Detect which cell encompasses the target text, then output its [X, Y] center coordinate. 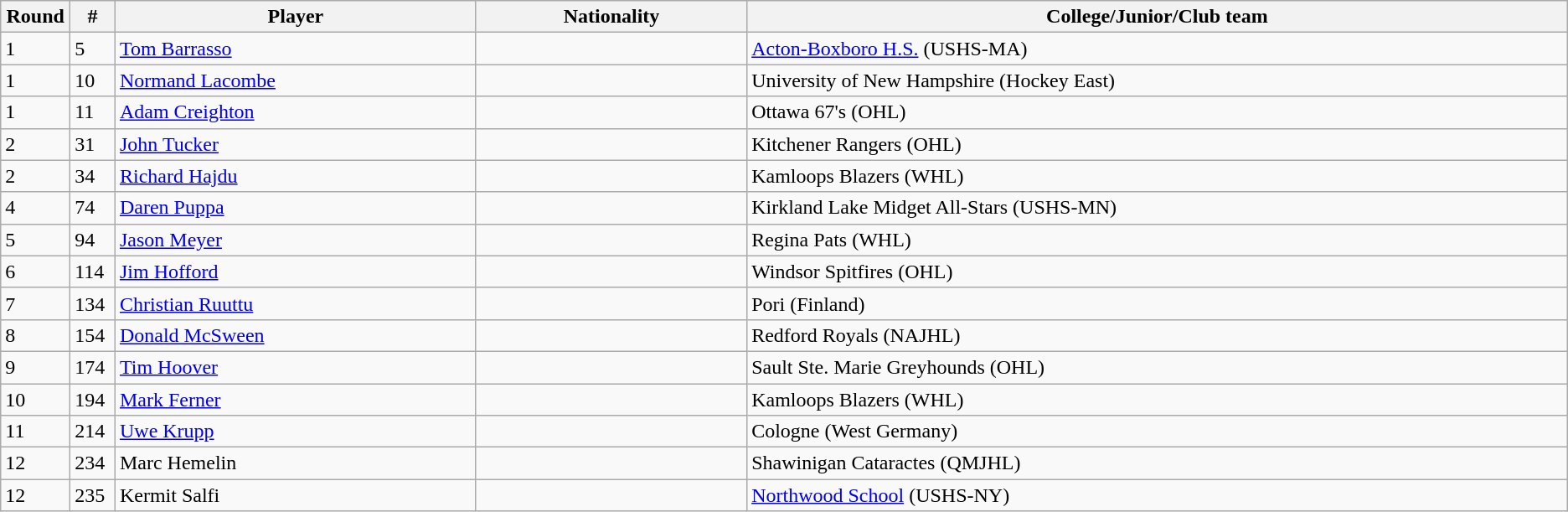
Mark Ferner [295, 400]
194 [93, 400]
Tom Barrasso [295, 49]
Pori (Finland) [1158, 303]
154 [93, 335]
Player [295, 17]
Shawinigan Cataractes (QMJHL) [1158, 463]
114 [93, 272]
6 [35, 272]
Acton-Boxboro H.S. (USHS-MA) [1158, 49]
Jim Hofford [295, 272]
# [93, 17]
Christian Ruuttu [295, 303]
Sault Ste. Marie Greyhounds (OHL) [1158, 367]
234 [93, 463]
4 [35, 208]
Regina Pats (WHL) [1158, 240]
214 [93, 432]
Normand Lacombe [295, 80]
34 [93, 176]
Jason Meyer [295, 240]
Redford Royals (NAJHL) [1158, 335]
Kitchener Rangers (OHL) [1158, 144]
Round [35, 17]
Windsor Spitfires (OHL) [1158, 272]
Cologne (West Germany) [1158, 432]
9 [35, 367]
74 [93, 208]
Uwe Krupp [295, 432]
Kirkland Lake Midget All-Stars (USHS-MN) [1158, 208]
134 [93, 303]
94 [93, 240]
174 [93, 367]
Ottawa 67's (OHL) [1158, 112]
Donald McSween [295, 335]
7 [35, 303]
University of New Hampshire (Hockey East) [1158, 80]
31 [93, 144]
College/Junior/Club team [1158, 17]
Richard Hajdu [295, 176]
Northwood School (USHS-NY) [1158, 495]
Adam Creighton [295, 112]
John Tucker [295, 144]
Kermit Salfi [295, 495]
8 [35, 335]
Tim Hoover [295, 367]
Marc Hemelin [295, 463]
Daren Puppa [295, 208]
235 [93, 495]
Nationality [611, 17]
